Capture the cell that displays the provided text and extract its (X, Y) central coordinate. 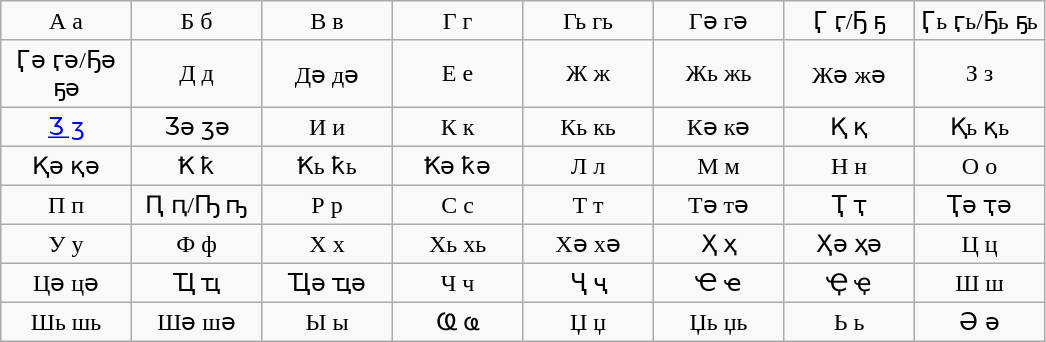
Ц ц (979, 244)
Д д (196, 74)
Кә кә (718, 126)
Ч ч (457, 282)
Ӷә ӷә/Ҕә ҕә (66, 74)
Гә гә (718, 20)
Ы ы (327, 322)
Ҟ ҟ (196, 166)
В в (327, 20)
Ҩ ҩ (457, 322)
И и (327, 126)
Т т (588, 204)
З з (979, 74)
Л л (588, 166)
Б б (196, 20)
Е е (457, 74)
Ж ж (588, 74)
Ф ф (196, 244)
Дә дә (327, 74)
Ҷ ҷ (588, 282)
Ҵ ҵ (196, 282)
Ҽ ҽ (718, 282)
М м (718, 166)
А а (66, 20)
Ҵә ҵә (327, 282)
Гь гь (588, 20)
Жә жә (849, 74)
О о (979, 166)
С с (457, 204)
Ҿ ҿ (849, 282)
Г г (457, 20)
Ш ш (979, 282)
Ҭә ҭә (979, 204)
Ԥ ԥ/Ҧ ҧ (196, 204)
Н н (849, 166)
Тә тә (718, 204)
К к (457, 126)
Ҟь ҟь (327, 166)
П п (66, 204)
Ҳә ҳә (849, 244)
Х х (327, 244)
Хә хә (588, 244)
Кь кь (588, 126)
Ӡ ӡ (66, 126)
У у (66, 244)
Ҟә ҟә (457, 166)
Ҭ ҭ (849, 204)
Ә ә (979, 322)
Ӡә ӡә (196, 126)
Ь ь (849, 322)
Шь шь (66, 322)
Џ џ (588, 322)
Ӷь ӷь/Ҕь ҕь (979, 20)
Қә қә (66, 166)
Жь жь (718, 74)
Р р (327, 204)
Цә цә (66, 282)
Қ қ (849, 126)
Џь џь (718, 322)
Ӷ ӷ/Ҕ ҕ (849, 20)
Шә шә (196, 322)
Қь қь (979, 126)
Ҳ ҳ (718, 244)
Хь хь (457, 244)
